Detect which cell encompasses the target text, then output its [X, Y] center coordinate. 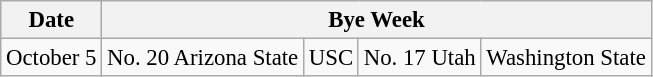
No. 20 Arizona State [203, 58]
Washington State [566, 58]
Bye Week [376, 20]
Date [52, 20]
October 5 [52, 58]
No. 17 Utah [420, 58]
USC [330, 58]
